Capture the cell that displays the provided text and extract its (X, Y) central coordinate. 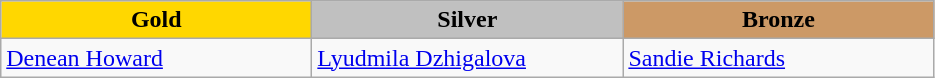
Lyudmila Dzhigalova (468, 58)
Sandie Richards (778, 58)
Bronze (778, 20)
Silver (468, 20)
Denean Howard (156, 58)
Gold (156, 20)
